For the text-containing cell, return its midpoint in [x, y] coordinate format. 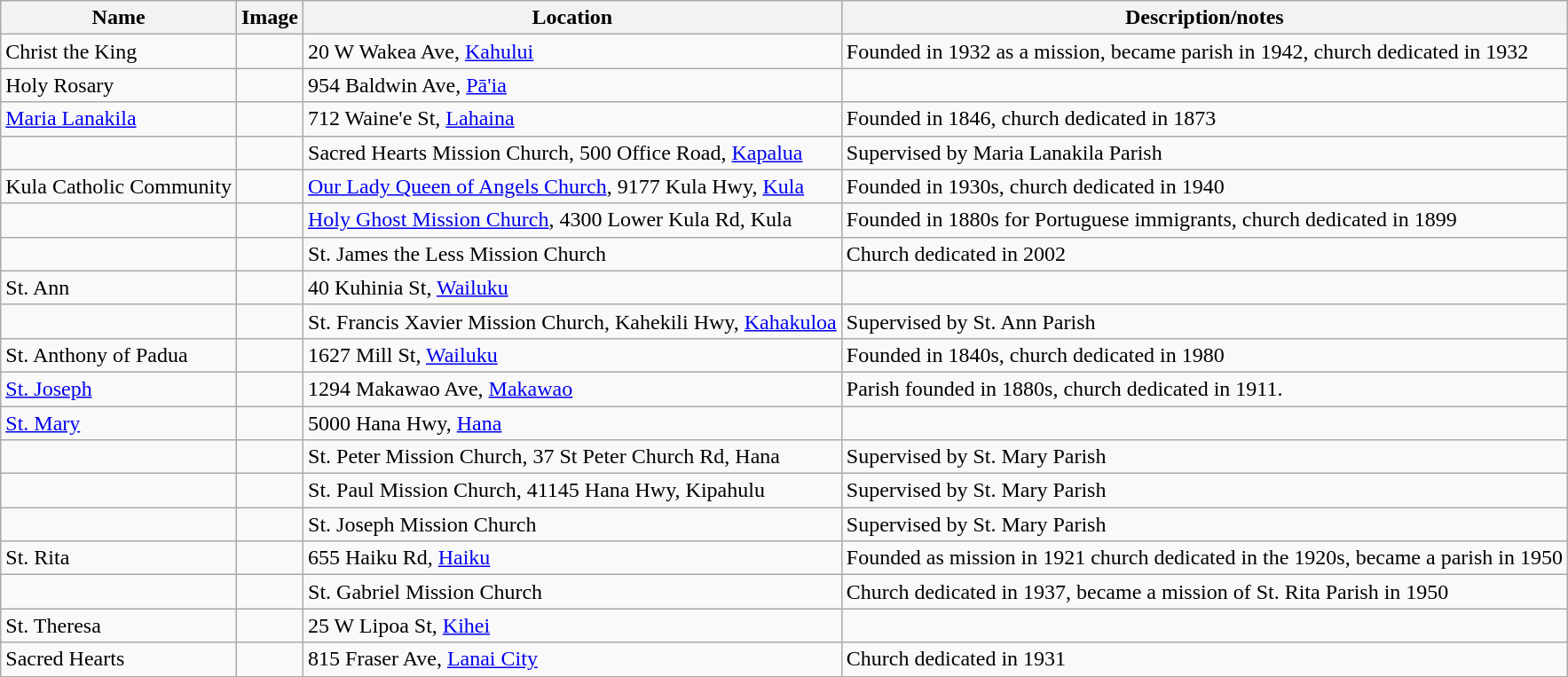
St. Joseph [119, 389]
Founded in 1930s, church dedicated in 1940 [1204, 186]
Kula Catholic Community [119, 186]
Location [573, 18]
St. Joseph Mission Church [573, 524]
Christ the King [119, 51]
Maria Lanakila [119, 119]
40 Kuhinia St, Wailuku [573, 287]
St. Anthony of Padua [119, 355]
Founded in 1932 as a mission, became parish in 1942, church dedicated in 1932 [1204, 51]
St. Rita [119, 558]
Church dedicated in 1937, became a mission of St. Rita Parish in 1950 [1204, 592]
Holy Ghost Mission Church, 4300 Lower Kula Rd, Kula [573, 220]
St. Paul Mission Church, 41145 Hana Hwy, Kipahulu [573, 491]
1627 Mill St, Wailuku [573, 355]
1294 Makawao Ave, Makawao [573, 389]
815 Fraser Ave, Lanai City [573, 659]
Our Lady Queen of Angels Church, 9177 Kula Hwy, Kula [573, 186]
Sacred Hearts Mission Church, 500 Office Road, Kapalua [573, 153]
Sacred Hearts [119, 659]
655 Haiku Rd, Haiku [573, 558]
Parish founded in 1880s, church dedicated in 1911. [1204, 389]
St. Mary [119, 423]
Holy Rosary [119, 85]
St. Theresa [119, 626]
Supervised by Maria Lanakila Parish [1204, 153]
Founded in 1880s for Portuguese immigrants, church dedicated in 1899 [1204, 220]
Image [270, 18]
Founded in 1846, church dedicated in 1873 [1204, 119]
Founded as mission in 1921 church dedicated in the 1920s, became a parish in 1950 [1204, 558]
Founded in 1840s, church dedicated in 1980 [1204, 355]
20 W Wakea Ave, Kahului [573, 51]
Church dedicated in 1931 [1204, 659]
St. James the Less Mission Church [573, 254]
Description/notes [1204, 18]
712 Waine'e St, Lahaina [573, 119]
St. Ann [119, 287]
St. Francis Xavier Mission Church, Kahekili Hwy, Kahakuloa [573, 321]
Supervised by St. Ann Parish [1204, 321]
Church dedicated in 2002 [1204, 254]
25 W Lipoa St, Kihei [573, 626]
St. Peter Mission Church, 37 St Peter Church Rd, Hana [573, 457]
Name [119, 18]
5000 Hana Hwy, Hana [573, 423]
954 Baldwin Ave, Pā'ia [573, 85]
St. Gabriel Mission Church [573, 592]
